Output the [X, Y] coordinate of the center of the cell containing the given text.  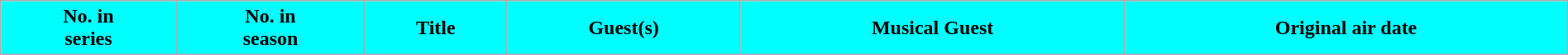
Guest(s) [624, 28]
Musical Guest [932, 28]
Title [436, 28]
Original air date [1346, 28]
No. inseries [88, 28]
No. inseason [270, 28]
